Pinpoint the cell where the given text exists, returning its (X, Y) midpoint coordinate. 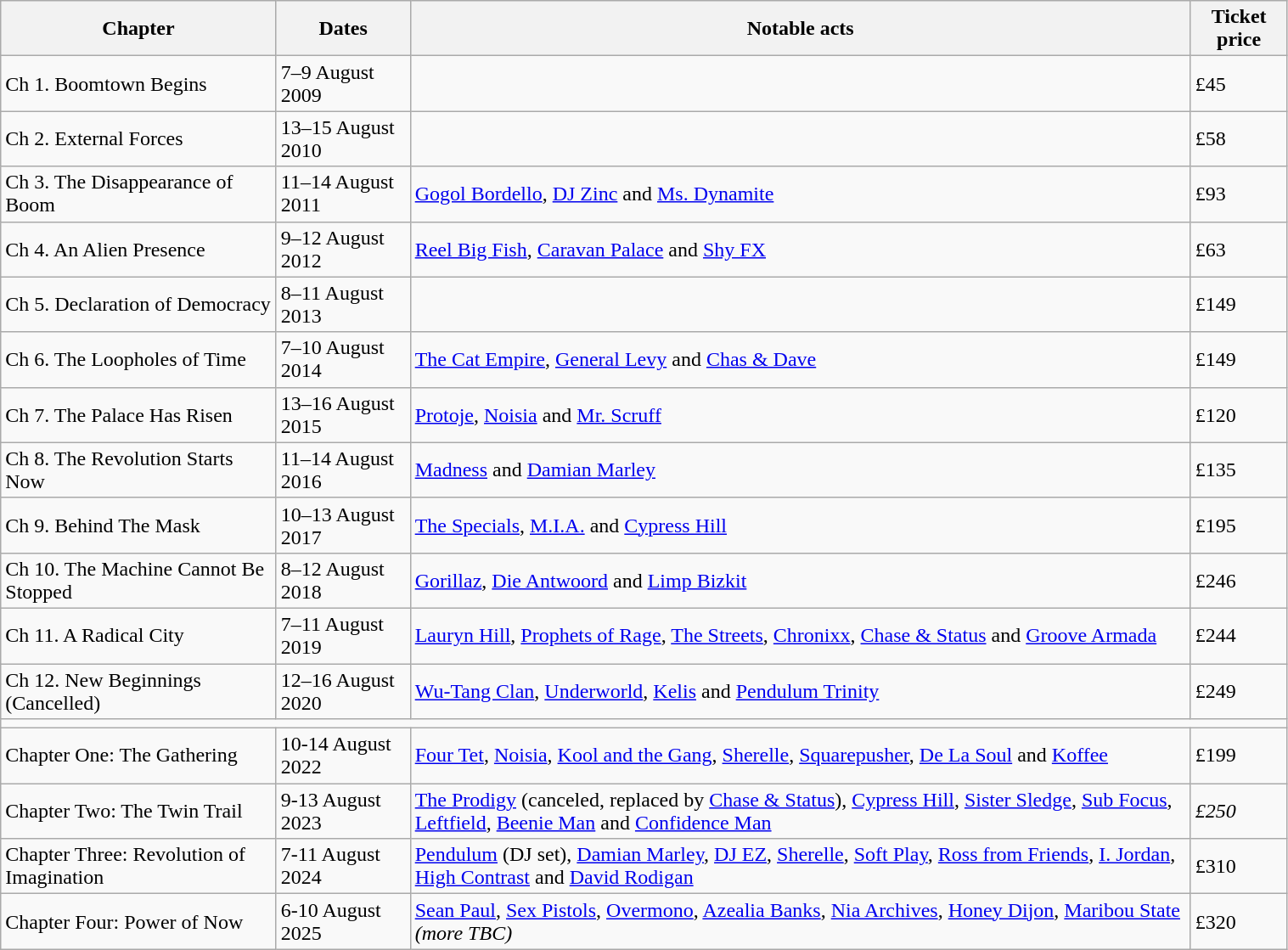
10-14 August 2022 (343, 756)
9-13 August 2023 (343, 812)
Chapter Four: Power of Now (138, 922)
7-11 August 2024 (343, 866)
£246 (1239, 581)
Wu-Tang Clan, Underworld, Kelis and Pendulum Trinity (800, 691)
£45 (1239, 83)
Ch 3. The Disappearance of Boom (138, 194)
Four Tet, Noisia, Kool and the Gang, Sherelle, Squarepusher, De La Soul and Koffee (800, 756)
Ch 8. The Revolution Starts Now (138, 470)
The Cat Empire, General Levy and Chas & Dave (800, 360)
Gorillaz, Die Antwoord and Limp Bizkit (800, 581)
£320 (1239, 922)
13–15 August 2010 (343, 139)
7–10 August 2014 (343, 360)
Notable acts (800, 29)
Ch 6. The Loopholes of Time (138, 360)
Pendulum (DJ set), Damian Marley, DJ EZ, Sherelle, Soft Play, Ross from Friends, I. Jordan, High Contrast and David Rodigan (800, 866)
£195 (1239, 525)
£63 (1239, 250)
9–12 August 2012 (343, 250)
10–13 August 2017 (343, 525)
7–11 August 2019 (343, 635)
Sean Paul, Sex Pistols, Overmono, Azealia Banks, Nia Archives, Honey Dijon, Maribou State (more TBC) (800, 922)
8–11 August 2013 (343, 304)
8–12 August 2018 (343, 581)
Ch 12. New Beginnings (Cancelled) (138, 691)
Ch 10. The Machine Cannot Be Stopped (138, 581)
Dates (343, 29)
Chapter One: The Gathering (138, 756)
Ch 1. Boomtown Begins (138, 83)
£120 (1239, 414)
Chapter (138, 29)
£135 (1239, 470)
£199 (1239, 756)
Ch 11. A Radical City (138, 635)
Ticket price (1239, 29)
Ch 9. Behind The Mask (138, 525)
Reel Big Fish, Caravan Palace and Shy FX (800, 250)
Lauryn Hill, Prophets of Rage, The Streets, Chronixx, Chase & Status and Groove Armada (800, 635)
Ch 7. The Palace Has Risen (138, 414)
£244 (1239, 635)
Madness and Damian Marley (800, 470)
Ch 4. An Alien Presence (138, 250)
£249 (1239, 691)
Ch 2. External Forces (138, 139)
11–14 August 2011 (343, 194)
Gogol Bordello, DJ Zinc and Ms. Dynamite (800, 194)
Chapter Three: Revolution of Imagination (138, 866)
Ch 5. Declaration of Democracy (138, 304)
The Prodigy (canceled, replaced by Chase & Status), Cypress Hill, Sister Sledge, Sub Focus, Leftfield, Beenie Man and Confidence Man (800, 812)
6-10 August 2025 (343, 922)
Protoje, Noisia and Mr. Scruff (800, 414)
£58 (1239, 139)
12–16 August 2020 (343, 691)
7–9 August 2009 (343, 83)
11–14 August 2016 (343, 470)
£250 (1239, 812)
Chapter Two: The Twin Trail (138, 812)
The Specials, M.I.A. and Cypress Hill (800, 525)
13–16 August 2015 (343, 414)
£93 (1239, 194)
£310 (1239, 866)
